For the text-containing cell, return its midpoint in (x, y) coordinate format. 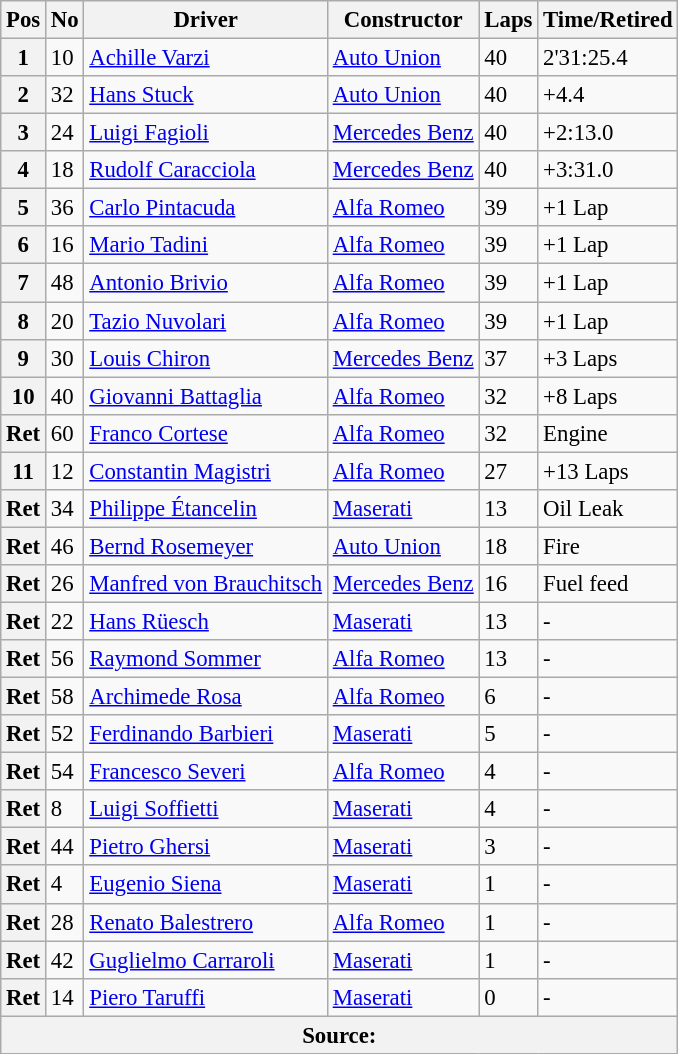
54 (65, 772)
14 (65, 997)
Ferdinando Barbieri (206, 734)
+8 Laps (608, 396)
Piero Taruffi (206, 997)
0 (508, 997)
36 (65, 208)
+2:13.0 (608, 133)
Source: (340, 1035)
Pietro Ghersi (206, 847)
Achille Varzi (206, 58)
20 (65, 321)
2 (24, 95)
Bernd Rosemeyer (206, 546)
7 (24, 283)
27 (508, 471)
Archimede Rosa (206, 697)
Antonio Brivio (206, 283)
+4.4 (608, 95)
Eugenio Siena (206, 885)
Luigi Fagioli (206, 133)
28 (65, 922)
22 (65, 621)
Mario Tadini (206, 245)
56 (65, 659)
11 (24, 471)
Hans Rüesch (206, 621)
Laps (508, 20)
34 (65, 509)
Tazio Nuvolari (206, 321)
Guglielmo Carraroli (206, 960)
26 (65, 584)
Pos (24, 20)
Philippe Étancelin (206, 509)
Fuel feed (608, 584)
Renato Balestrero (206, 922)
Carlo Pintacuda (206, 208)
37 (508, 358)
Constantin Magistri (206, 471)
+13 Laps (608, 471)
30 (65, 358)
Giovanni Battaglia (206, 396)
42 (65, 960)
Raymond Sommer (206, 659)
Luigi Soffietti (206, 809)
Driver (206, 20)
24 (65, 133)
58 (65, 697)
Manfred von Brauchitsch (206, 584)
Constructor (403, 20)
+3 Laps (608, 358)
2'31:25.4 (608, 58)
Francesco Severi (206, 772)
9 (24, 358)
No (65, 20)
12 (65, 471)
Engine (608, 433)
Time/Retired (608, 20)
52 (65, 734)
Fire (608, 546)
46 (65, 546)
Franco Cortese (206, 433)
48 (65, 283)
44 (65, 847)
Oil Leak (608, 509)
60 (65, 433)
+3:31.0 (608, 170)
Louis Chiron (206, 358)
Rudolf Caracciola (206, 170)
Hans Stuck (206, 95)
